Provide the (X, Y) coordinate of the cell's center where the given text is located.  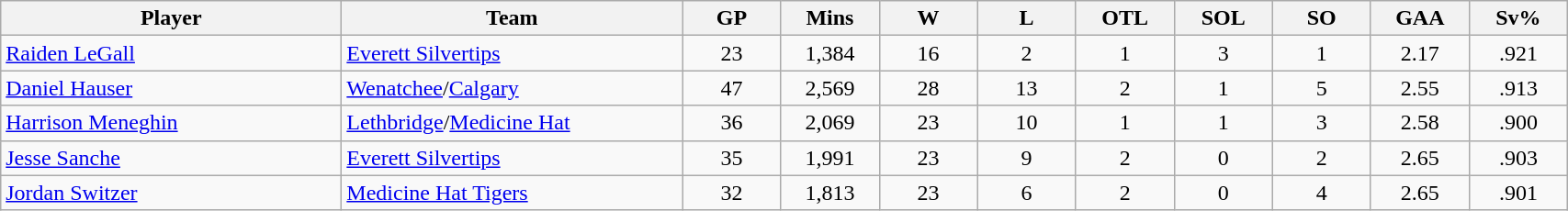
28 (928, 88)
SOL (1224, 18)
Jordan Switzer (171, 193)
.900 (1517, 123)
9 (1027, 158)
Sv% (1517, 18)
1,384 (830, 53)
OTL (1124, 18)
1,813 (830, 193)
6 (1027, 193)
2.58 (1420, 123)
L (1027, 18)
Harrison Meneghin (171, 123)
Team (513, 18)
Wenatchee/Calgary (513, 88)
Raiden LeGall (171, 53)
2,569 (830, 88)
36 (731, 123)
SO (1321, 18)
Medicine Hat Tigers (513, 193)
W (928, 18)
Daniel Hauser (171, 88)
Jesse Sanche (171, 158)
47 (731, 88)
1,991 (830, 158)
10 (1027, 123)
.913 (1517, 88)
Player (171, 18)
Lethbridge/Medicine Hat (513, 123)
.903 (1517, 158)
16 (928, 53)
2.17 (1420, 53)
32 (731, 193)
4 (1321, 193)
GP (731, 18)
5 (1321, 88)
2,069 (830, 123)
Mins (830, 18)
.921 (1517, 53)
2.55 (1420, 88)
35 (731, 158)
13 (1027, 88)
.901 (1517, 193)
GAA (1420, 18)
